From the cell containing the given text, extract its center point as (X, Y) coordinate. 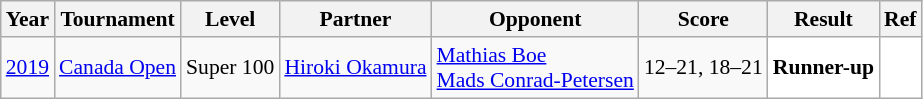
Partner (355, 19)
Runner-up (824, 68)
Year (28, 19)
Tournament (118, 19)
12–21, 18–21 (704, 68)
Opponent (536, 19)
Ref (900, 19)
Score (704, 19)
Mathias Boe Mads Conrad-Petersen (536, 68)
2019 (28, 68)
Super 100 (230, 68)
Hiroki Okamura (355, 68)
Level (230, 19)
Result (824, 19)
Canada Open (118, 68)
